Search for the cell housing the specified text and yield its (X, Y) center coordinate. 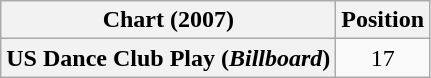
US Dance Club Play (Billboard) (168, 58)
Chart (2007) (168, 20)
Position (383, 20)
17 (383, 58)
